Return the [X, Y] coordinate for the center point of the cell that contains the specified text.  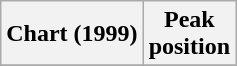
Chart (1999) [72, 34]
Peakposition [189, 34]
